Output the (x, y) coordinate of the center of the cell containing the given text.  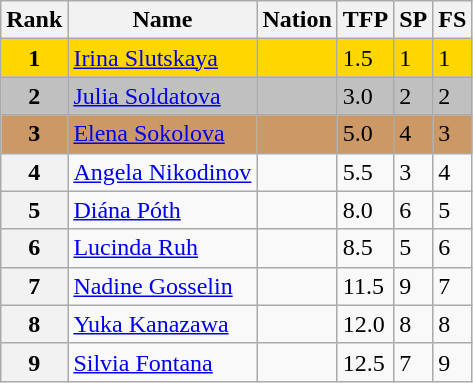
Elena Sokolova (162, 134)
Angela Nikodinov (162, 172)
Irina Slutskaya (162, 58)
1.5 (365, 58)
5.0 (365, 134)
Silvia Fontana (162, 362)
Diána Póth (162, 210)
5.5 (365, 172)
Yuka Kanazawa (162, 324)
8.0 (365, 210)
Nadine Gosselin (162, 286)
Rank (34, 20)
12.5 (365, 362)
Name (162, 20)
8.5 (365, 248)
FS (452, 20)
Nation (297, 20)
SP (414, 20)
12.0 (365, 324)
Julia Soldatova (162, 96)
TFP (365, 20)
Lucinda Ruh (162, 248)
11.5 (365, 286)
3.0 (365, 96)
